Detect which cell encompasses the target text, then output its [x, y] center coordinate. 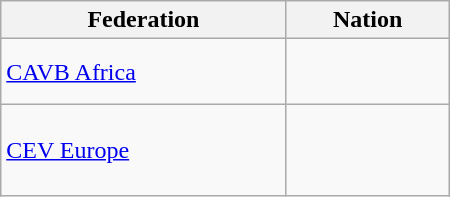
Federation [144, 20]
CEV Europe [144, 150]
CAVB Africa [144, 72]
Nation [368, 20]
